Return the (x, y) coordinate for the center point of the cell that contains the specified text.  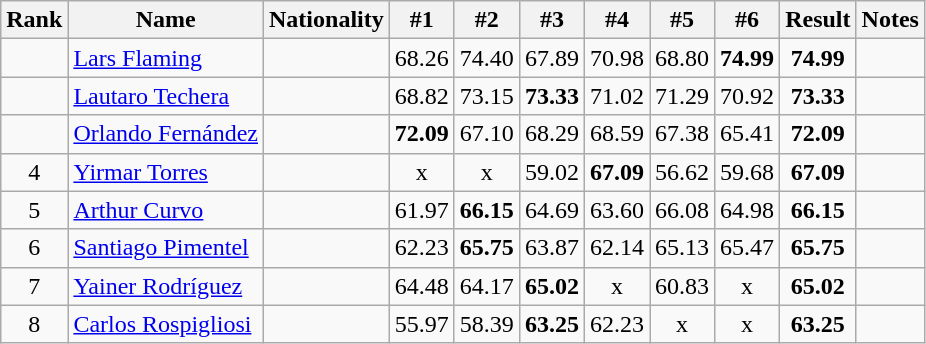
63.60 (616, 210)
Arthur Curvo (166, 210)
65.47 (748, 248)
60.83 (682, 286)
64.48 (422, 286)
70.92 (748, 96)
68.82 (422, 96)
6 (34, 248)
59.02 (552, 172)
5 (34, 210)
Nationality (327, 20)
Lautaro Techera (166, 96)
Lars Flaming (166, 58)
#1 (422, 20)
Santiago Pimentel (166, 248)
67.38 (682, 134)
Name (166, 20)
68.26 (422, 58)
70.98 (616, 58)
65.41 (748, 134)
Yainer Rodríguez (166, 286)
Carlos Rospigliosi (166, 324)
64.69 (552, 210)
#6 (748, 20)
66.08 (682, 210)
71.02 (616, 96)
63.87 (552, 248)
#5 (682, 20)
59.68 (748, 172)
#2 (486, 20)
#3 (552, 20)
74.40 (486, 58)
Notes (890, 20)
56.62 (682, 172)
55.97 (422, 324)
68.29 (552, 134)
71.29 (682, 96)
7 (34, 286)
67.89 (552, 58)
Yirmar Torres (166, 172)
64.17 (486, 286)
8 (34, 324)
#4 (616, 20)
61.97 (422, 210)
62.14 (616, 248)
65.13 (682, 248)
68.59 (616, 134)
4 (34, 172)
Result (818, 20)
Orlando Fernández (166, 134)
73.15 (486, 96)
68.80 (682, 58)
Rank (34, 20)
64.98 (748, 210)
58.39 (486, 324)
67.10 (486, 134)
